Identify which cell holds the provided text, then report its [x, y] central coordinate. 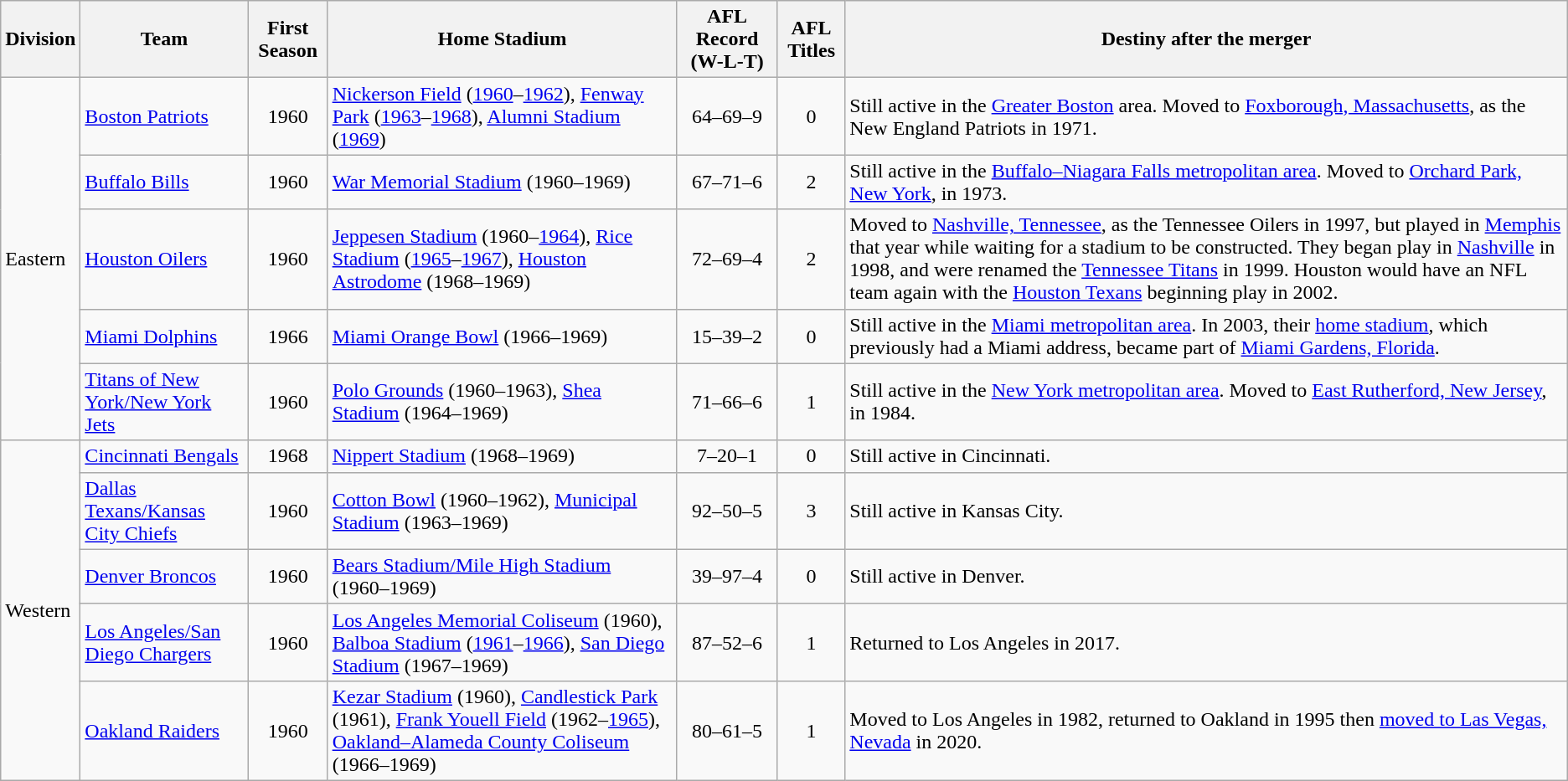
Oakland Raiders [164, 730]
Still active in Cincinnati. [1206, 456]
39–97–4 [727, 576]
92–50–5 [727, 511]
71–66–6 [727, 402]
Nickerson Field (1960–1962), Fenway Park (1963–1968), Alumni Stadium (1969) [503, 116]
87–52–6 [727, 642]
Los Angeles Memorial Coliseum (1960), Balboa Stadium (1961–1966), San Diego Stadium (1967–1969) [503, 642]
1968 [288, 456]
1966 [288, 337]
Los Angeles/San Diego Chargers [164, 642]
15–39–2 [727, 337]
Miami Orange Bowl (1966–1969) [503, 337]
AFL Titles [811, 39]
Houston Oilers [164, 259]
Cincinnati Bengals [164, 456]
AFL Record (W-L-T) [727, 39]
Titans of New York/New York Jets [164, 402]
Moved to Los Angeles in 1982, returned to Oakland in 1995 then moved to Las Vegas, Nevada in 2020. [1206, 730]
Bears Stadium/Mile High Stadium (1960–1969) [503, 576]
Division [40, 39]
72–69–4 [727, 259]
Still active in Denver. [1206, 576]
Still active in Kansas City. [1206, 511]
80–61–5 [727, 730]
Home Stadium [503, 39]
7–20–1 [727, 456]
Jeppesen Stadium (1960–1964), Rice Stadium (1965–1967), Houston Astrodome (1968–1969) [503, 259]
Returned to Los Angeles in 2017. [1206, 642]
Cotton Bowl (1960–1962), Municipal Stadium (1963–1969) [503, 511]
Buffalo Bills [164, 182]
Boston Patriots [164, 116]
3 [811, 511]
War Memorial Stadium (1960–1969) [503, 182]
67–71–6 [727, 182]
First Season [288, 39]
Nippert Stadium (1968–1969) [503, 456]
Eastern [40, 259]
Still active in the Buffalo–Niagara Falls metropolitan area. Moved to Orchard Park, New York, in 1973. [1206, 182]
Destiny after the merger [1206, 39]
Still active in the Greater Boston area. Moved to Foxborough, Massachusetts, as the New England Patriots in 1971. [1206, 116]
Still active in the New York metropolitan area. Moved to East Rutherford, New Jersey, in 1984. [1206, 402]
Polo Grounds (1960–1963), Shea Stadium (1964–1969) [503, 402]
Miami Dolphins [164, 337]
Western [40, 610]
64–69–9 [727, 116]
Dallas Texans/Kansas City Chiefs [164, 511]
Kezar Stadium (1960), Candlestick Park (1961), Frank Youell Field (1962–1965), Oakland–Alameda County Coliseum (1966–1969) [503, 730]
Team [164, 39]
Denver Broncos [164, 576]
